Extract the (X, Y) coordinate from the center of the cell holding the provided text.  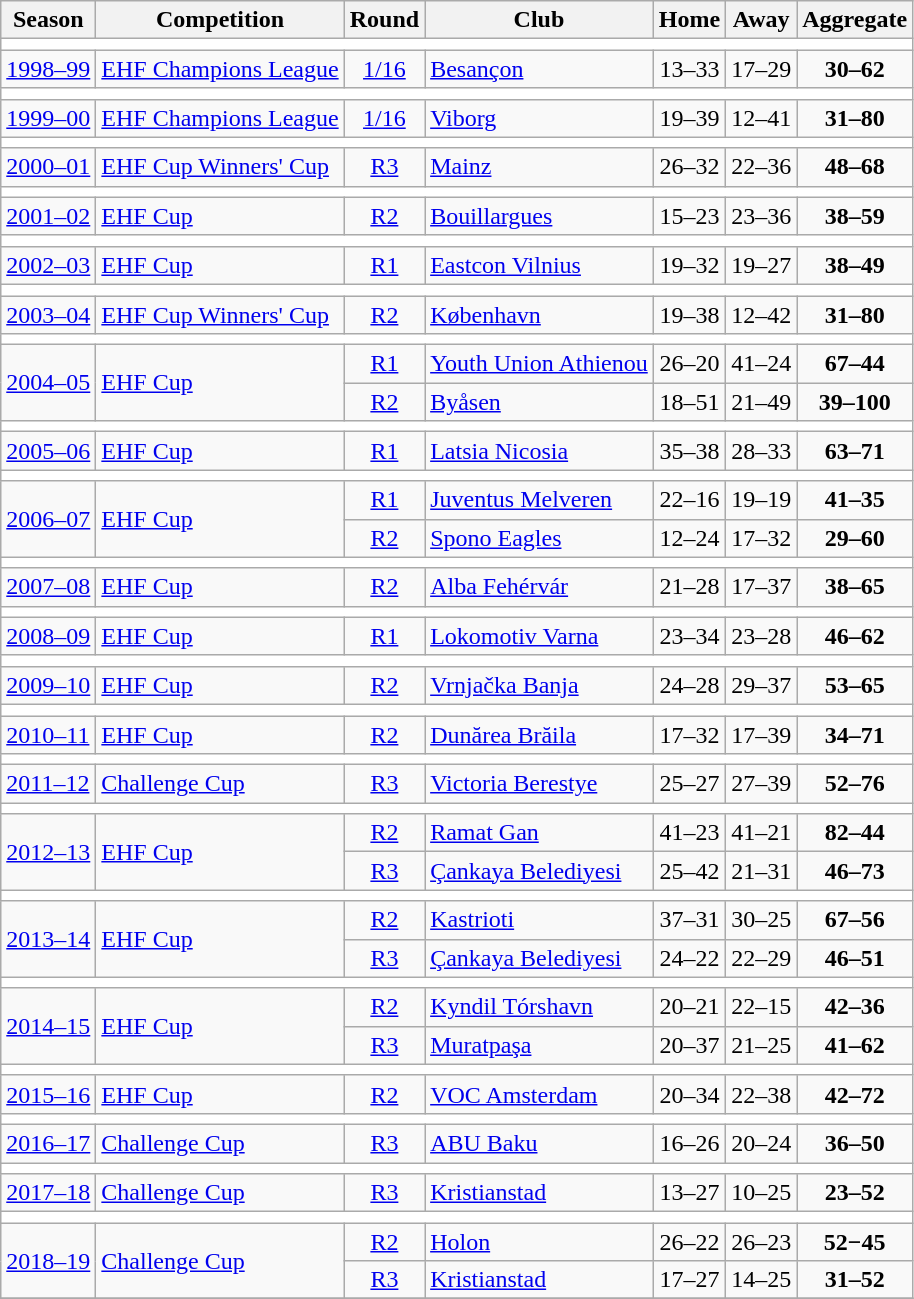
19–38 (689, 315)
82–44 (855, 833)
2015–16 (48, 1094)
19–19 (762, 500)
19–39 (689, 118)
17–29 (762, 69)
20–21 (689, 1007)
1999–00 (48, 118)
23–28 (762, 636)
23–52 (855, 1193)
17–27 (689, 1280)
16–26 (689, 1143)
2013–14 (48, 939)
26–20 (689, 364)
Away (762, 20)
12–24 (689, 538)
19–32 (689, 265)
Muratpaşa (540, 1045)
26–23 (762, 1242)
48–68 (855, 167)
35–38 (689, 451)
Latsia Nicosia (540, 451)
2001–02 (48, 216)
26–22 (689, 1242)
24–28 (689, 685)
21–49 (762, 402)
2002–03 (48, 265)
Home (689, 20)
34–71 (855, 735)
22–36 (762, 167)
2009–10 (48, 685)
22–15 (762, 1007)
36–50 (855, 1143)
Byåsen (540, 402)
2005–06 (48, 451)
2004–05 (48, 383)
38–65 (855, 587)
Mainz (540, 167)
2018–19 (48, 1261)
17–39 (762, 735)
42–72 (855, 1094)
29–37 (762, 685)
22–16 (689, 500)
Kastrioti (540, 920)
Round (384, 20)
41–21 (762, 833)
41–24 (762, 364)
18–51 (689, 402)
30–62 (855, 69)
2017–18 (48, 1193)
Bouillargues (540, 216)
Competition (220, 20)
22–29 (762, 958)
ABU Baku (540, 1143)
30–25 (762, 920)
Vrnjačka Banja (540, 685)
Eastcon Vilnius (540, 265)
2008–09 (48, 636)
25–27 (689, 784)
52–76 (855, 784)
21–31 (762, 871)
Victoria Berestye (540, 784)
13–27 (689, 1193)
2010–11 (48, 735)
2006–07 (48, 519)
17–37 (762, 587)
26–32 (689, 167)
41–35 (855, 500)
22–38 (762, 1094)
21–28 (689, 587)
46–73 (855, 871)
27–39 (762, 784)
31–52 (855, 1280)
67–56 (855, 920)
67–44 (855, 364)
2003–04 (48, 315)
20–24 (762, 1143)
21–25 (762, 1045)
2014–15 (48, 1026)
2000–01 (48, 167)
13–33 (689, 69)
24–22 (689, 958)
Aggregate (855, 20)
41–62 (855, 1045)
46–51 (855, 958)
2007–08 (48, 587)
38–49 (855, 265)
28–33 (762, 451)
Spono Eagles (540, 538)
23–34 (689, 636)
20–34 (689, 1094)
Season (48, 20)
39–100 (855, 402)
Viborg (540, 118)
25–42 (689, 871)
Dunărea Brăila (540, 735)
Lokomotiv Varna (540, 636)
Ramat Gan (540, 833)
42–36 (855, 1007)
20–37 (689, 1045)
Holon (540, 1242)
46–62 (855, 636)
41–23 (689, 833)
53–65 (855, 685)
38–59 (855, 216)
15–23 (689, 216)
63–71 (855, 451)
2011–12 (48, 784)
Kyndil Tórshavn (540, 1007)
23–36 (762, 216)
VOC Amsterdam (540, 1094)
København (540, 315)
2012–13 (48, 852)
29–60 (855, 538)
Club (540, 20)
10–25 (762, 1193)
19–27 (762, 265)
2016–17 (48, 1143)
14–25 (762, 1280)
37–31 (689, 920)
Besançon (540, 69)
1998–99 (48, 69)
Juventus Melveren (540, 500)
Youth Union Athienou (540, 364)
12–41 (762, 118)
Alba Fehérvár (540, 587)
12–42 (762, 315)
52−45 (855, 1242)
